Capture the cell that displays the provided text and extract its (x, y) central coordinate. 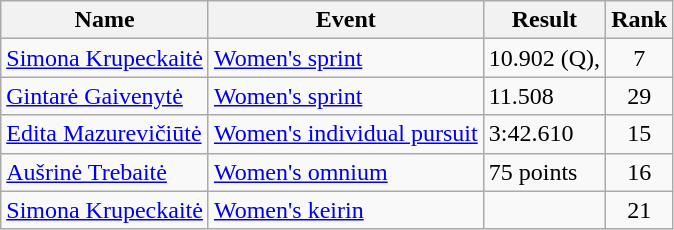
Women's keirin (346, 210)
Name (105, 20)
16 (640, 172)
Aušrinė Trebaitė (105, 172)
Rank (640, 20)
15 (640, 134)
Gintarė Gaivenytė (105, 96)
7 (640, 58)
75 points (544, 172)
Women's individual pursuit (346, 134)
10.902 (Q), (544, 58)
Women's omnium (346, 172)
Edita Mazurevičiūtė (105, 134)
3:42.610 (544, 134)
29 (640, 96)
21 (640, 210)
Event (346, 20)
Result (544, 20)
11.508 (544, 96)
